Detect which cell encompasses the target text, then output its [X, Y] center coordinate. 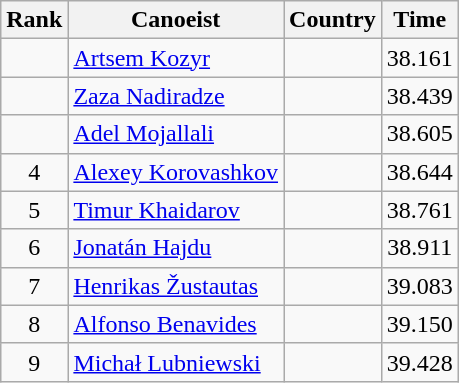
7 [34, 286]
8 [34, 324]
9 [34, 362]
Michał Lubniewski [176, 362]
39.083 [420, 286]
39.428 [420, 362]
Zaza Nadiradze [176, 96]
4 [34, 172]
39.150 [420, 324]
Time [420, 20]
Artsem Kozyr [176, 58]
38.911 [420, 248]
Alfonso Benavides [176, 324]
Country [333, 20]
38.439 [420, 96]
Adel Mojallali [176, 134]
38.605 [420, 134]
Jonatán Hajdu [176, 248]
Henrikas Žustautas [176, 286]
Rank [34, 20]
Timur Khaidarov [176, 210]
Alexey Korovashkov [176, 172]
38.644 [420, 172]
5 [34, 210]
6 [34, 248]
38.761 [420, 210]
Canoeist [176, 20]
38.161 [420, 58]
